From the cell containing the given text, extract its center point as [X, Y] coordinate. 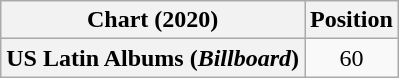
US Latin Albums (Billboard) [153, 58]
Position [352, 20]
60 [352, 58]
Chart (2020) [153, 20]
